Capture the cell that displays the provided text and extract its (x, y) central coordinate. 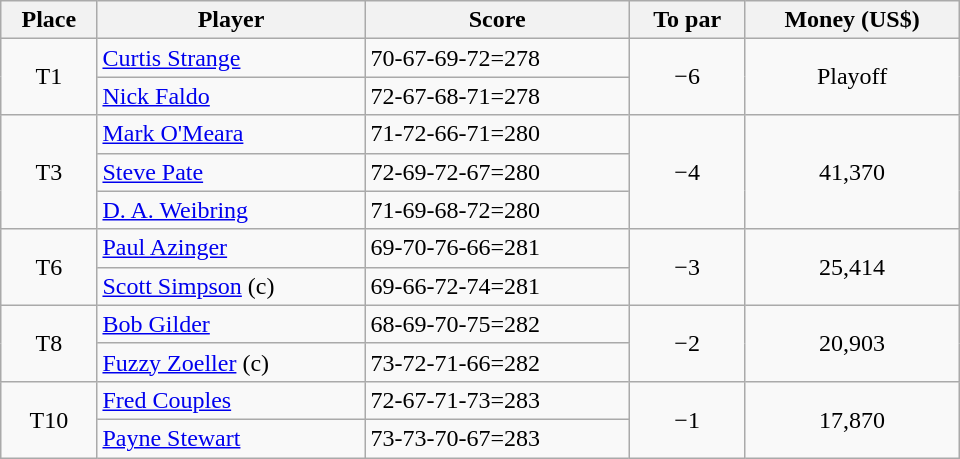
T3 (49, 172)
−6 (686, 77)
73-72-71-66=282 (497, 362)
T1 (49, 77)
To par (686, 20)
25,414 (852, 267)
Steve Pate (231, 172)
20,903 (852, 343)
71-72-66-71=280 (497, 134)
Score (497, 20)
68-69-70-75=282 (497, 324)
Bob Gilder (231, 324)
17,870 (852, 419)
T8 (49, 343)
Nick Faldo (231, 96)
−3 (686, 267)
72-67-71-73=283 (497, 400)
Paul Azinger (231, 248)
D. A. Weibring (231, 210)
71-69-68-72=280 (497, 210)
73-73-70-67=283 (497, 438)
41,370 (852, 172)
T6 (49, 267)
−2 (686, 343)
69-66-72-74=281 (497, 286)
Playoff (852, 77)
Curtis Strange (231, 58)
Mark O'Meara (231, 134)
70-67-69-72=278 (497, 58)
T10 (49, 419)
69-70-76-66=281 (497, 248)
Fred Couples (231, 400)
Player (231, 20)
Place (49, 20)
Payne Stewart (231, 438)
−4 (686, 172)
Scott Simpson (c) (231, 286)
Money (US$) (852, 20)
72-67-68-71=278 (497, 96)
72-69-72-67=280 (497, 172)
−1 (686, 419)
Fuzzy Zoeller (c) (231, 362)
